Determine the [x, y] coordinate at the center of the cell enclosing the given text.  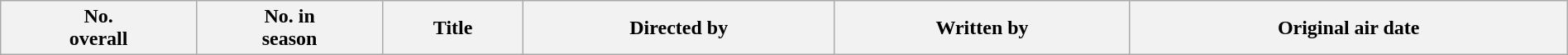
Written by [982, 28]
Original air date [1348, 28]
No.overall [99, 28]
Title [453, 28]
Directed by [678, 28]
No. inseason [289, 28]
